Return the [x, y] coordinate for the center point of the cell that contains the specified text.  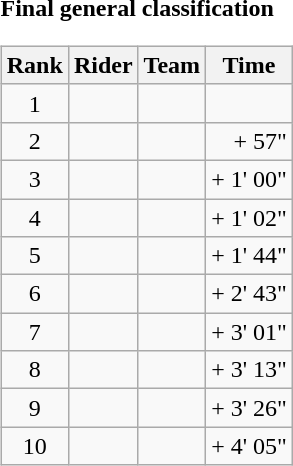
10 [34, 446]
+ 57" [250, 141]
7 [34, 332]
5 [34, 256]
+ 4' 05" [250, 446]
9 [34, 408]
+ 3' 01" [250, 332]
+ 1' 00" [250, 179]
Rank [34, 65]
8 [34, 370]
6 [34, 294]
1 [34, 103]
4 [34, 217]
+ 3' 13" [250, 370]
Rider [103, 65]
+ 1' 02" [250, 217]
3 [34, 179]
+ 2' 43" [250, 294]
+ 1' 44" [250, 256]
2 [34, 141]
+ 3' 26" [250, 408]
Team [172, 65]
Time [250, 65]
